Search for the cell housing the specified text and yield its [X, Y] center coordinate. 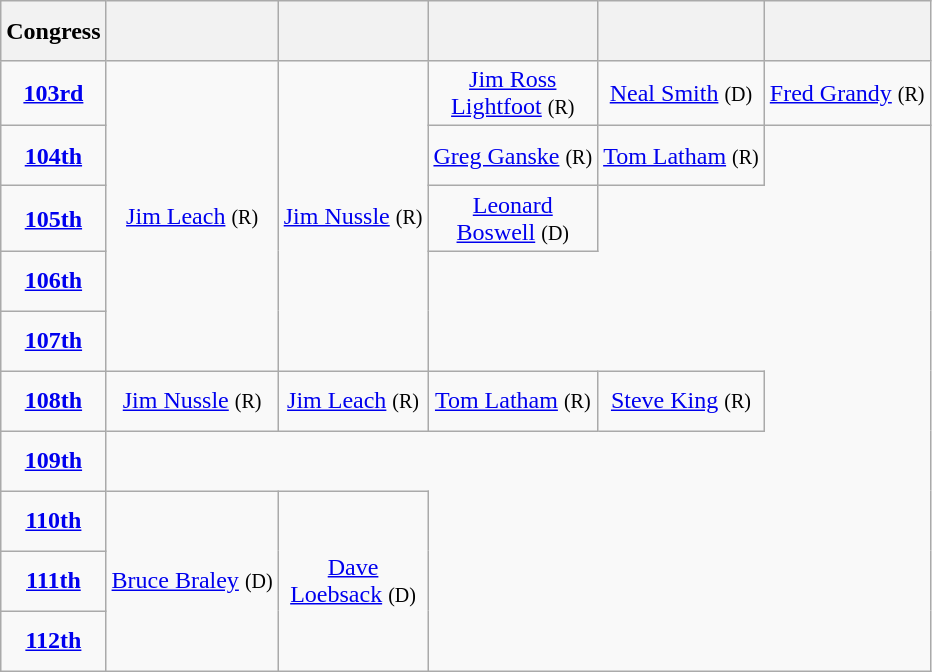
111th [54, 581]
LeonardBoswell (D) [513, 218]
107th [54, 341]
Steve King (R) [682, 401]
110th [54, 521]
Congress [54, 31]
Jim RossLightfoot (R) [513, 94]
105th [54, 218]
104th [54, 156]
Bruce Braley (D) [192, 581]
Fred Grandy (R) [847, 94]
103rd [54, 94]
109th [54, 461]
108th [54, 401]
Greg Ganske (R) [513, 156]
106th [54, 281]
DaveLoebsack (D) [353, 581]
112th [54, 641]
Neal Smith (D) [682, 94]
